Search for the cell housing the specified text and yield its [X, Y] center coordinate. 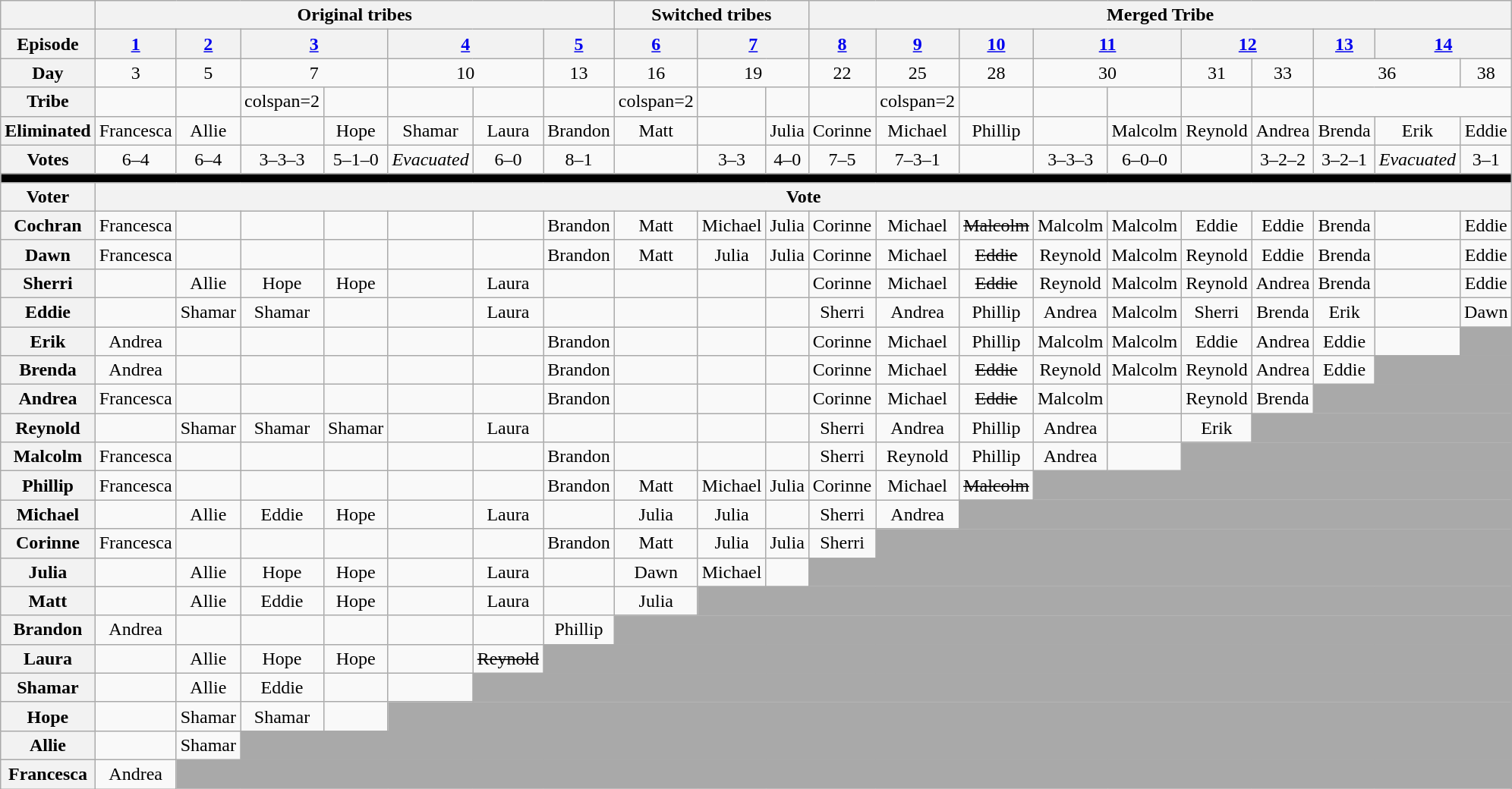
3–2–2 [1283, 159]
Day [48, 73]
22 [842, 73]
Switched tribes [711, 15]
2 [208, 44]
30 [1107, 73]
Original tribes [354, 15]
Tribe [48, 102]
33 [1283, 73]
12 [1248, 44]
6–0 [508, 159]
25 [918, 73]
7–3–1 [918, 159]
8–1 [579, 159]
6–0–0 [1145, 159]
9 [918, 44]
16 [656, 73]
38 [1486, 73]
Vote [803, 196]
19 [753, 73]
14 [1444, 44]
Votes [48, 159]
5–1–0 [355, 159]
4 [466, 44]
28 [997, 73]
3–2–1 [1344, 159]
31 [1217, 73]
Episode [48, 44]
8 [842, 44]
7–5 [842, 159]
1 [135, 44]
Cochran [48, 225]
Voter [48, 196]
4–0 [787, 159]
3–1 [1486, 159]
Eliminated [48, 130]
Merged Tribe [1160, 15]
6 [656, 44]
11 [1107, 44]
3–3 [732, 159]
36 [1388, 73]
